Provide the [X, Y] coordinate of the cell's center where the given text is located.  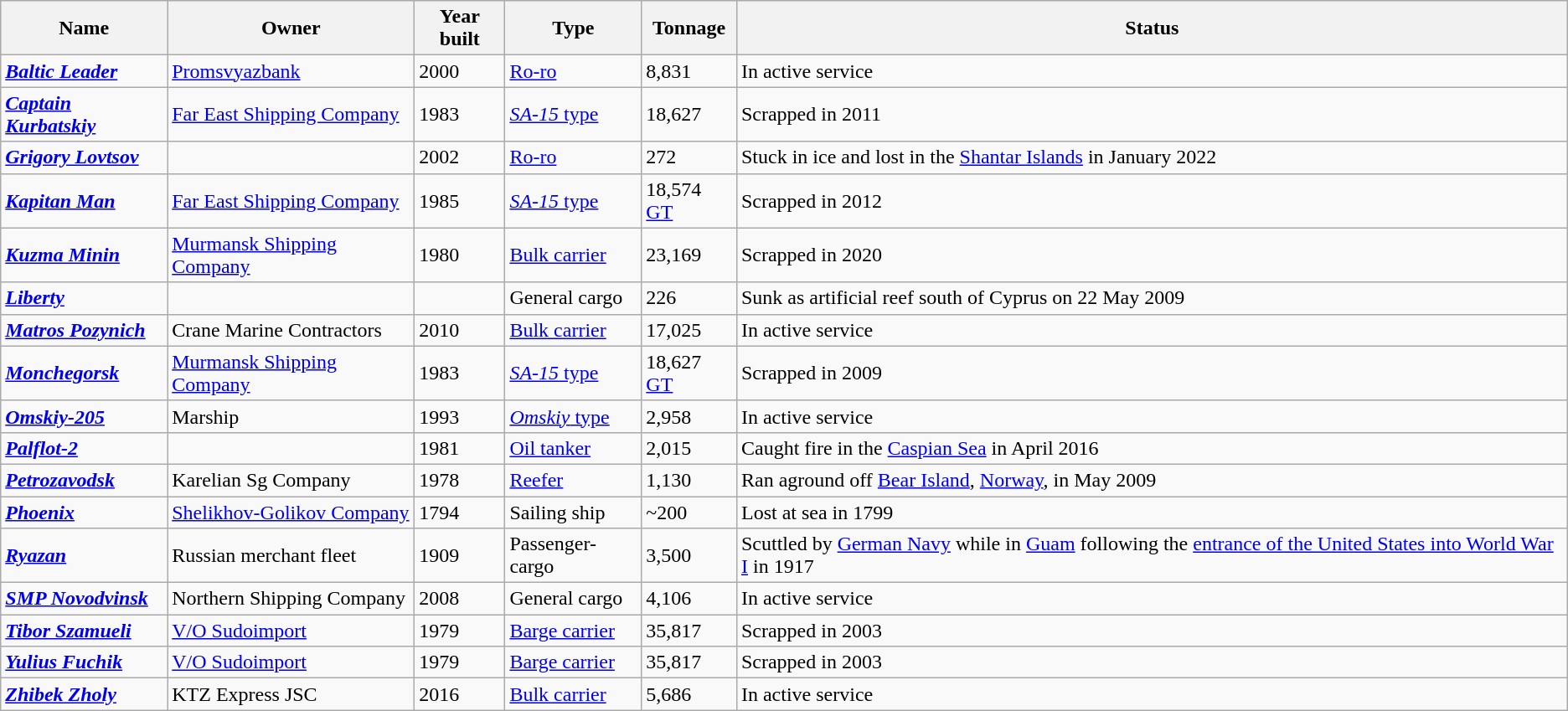
2010 [460, 330]
226 [689, 298]
Scrapped in 2011 [1152, 114]
Tibor Szamueli [84, 631]
1980 [460, 255]
272 [689, 157]
KTZ Express JSC [291, 694]
Monchegorsk [84, 374]
1909 [460, 556]
Crane Marine Contractors [291, 330]
5,686 [689, 694]
Scrapped in 2020 [1152, 255]
2,958 [689, 416]
Year built [460, 28]
Omskiy-205 [84, 416]
18,627 [689, 114]
18,627 GT [689, 374]
Scrapped in 2009 [1152, 374]
8,831 [689, 71]
Palflot-2 [84, 448]
2008 [460, 599]
Shelikhov-Golikov Company [291, 512]
Passenger-cargo [573, 556]
Ran aground off Bear Island, Norway, in May 2009 [1152, 480]
Captain Kurbatskiy [84, 114]
Baltic Leader [84, 71]
Ryazan [84, 556]
Lost at sea in 1799 [1152, 512]
Name [84, 28]
Type [573, 28]
Petrozavodsk [84, 480]
Kuzma Minin [84, 255]
Liberty [84, 298]
1978 [460, 480]
Northern Shipping Company [291, 599]
Sunk as artificial reef south of Cyprus on 22 May 2009 [1152, 298]
3,500 [689, 556]
Stuck in ice and lost in the Shantar Islands in January 2022 [1152, 157]
Yulius Fuchik [84, 662]
1,130 [689, 480]
Kapitan Man [84, 201]
Omskiy type [573, 416]
4,106 [689, 599]
2002 [460, 157]
Scrapped in 2012 [1152, 201]
Promsvyazbank [291, 71]
1981 [460, 448]
Sailing ship [573, 512]
Tonnage [689, 28]
17,025 [689, 330]
2000 [460, 71]
Zhibek Zholy [84, 694]
2,015 [689, 448]
Marship [291, 416]
Matros Pozynich [84, 330]
Owner [291, 28]
Scuttled by German Navy while in Guam following the entrance of the United States into World War I in 1917 [1152, 556]
23,169 [689, 255]
SMP Novodvinsk [84, 599]
1985 [460, 201]
Reefer [573, 480]
1794 [460, 512]
Phoenix [84, 512]
Oil tanker [573, 448]
Grigory Lovtsov [84, 157]
Caught fire in the Caspian Sea in April 2016 [1152, 448]
Russian merchant fleet [291, 556]
2016 [460, 694]
1993 [460, 416]
18,574 GT [689, 201]
Status [1152, 28]
Karelian Sg Company [291, 480]
~200 [689, 512]
